Find where the given text appears and provide that cell's center as (x, y) coordinate. 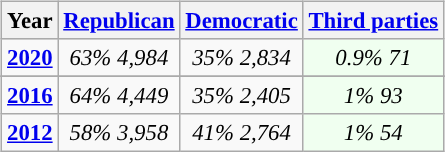
41% 2,764 (242, 133)
Year (30, 21)
2012 (30, 133)
Republican (119, 21)
Democratic (242, 21)
35% 2,834 (242, 58)
2020 (30, 58)
1% 54 (373, 133)
64% 4,449 (119, 96)
1% 93 (373, 96)
35% 2,405 (242, 96)
63% 4,984 (119, 58)
2016 (30, 96)
Third parties (373, 21)
58% 3,958 (119, 133)
0.9% 71 (373, 58)
